Detect which cell encompasses the target text, then output its [X, Y] center coordinate. 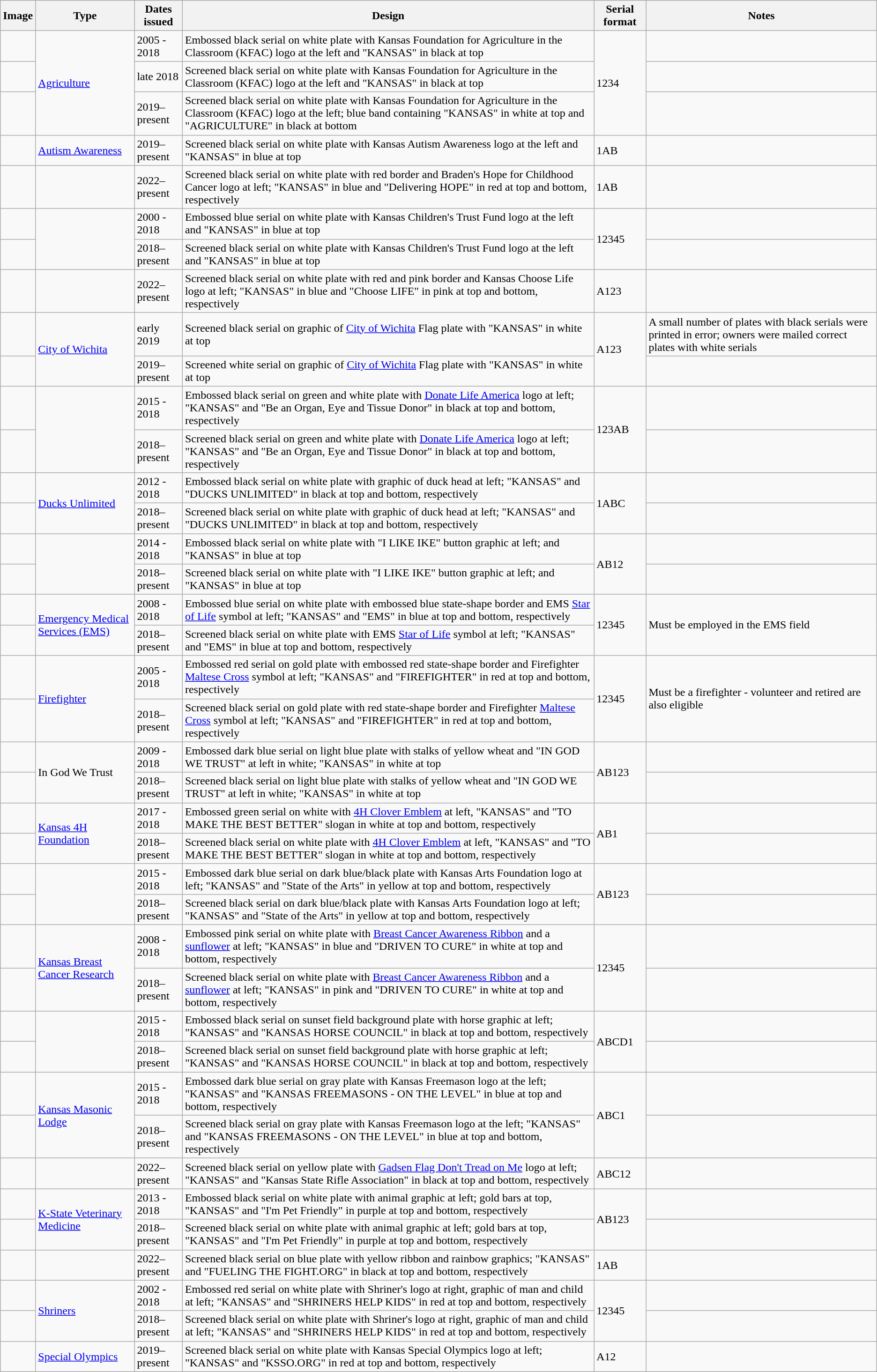
Serial format [620, 16]
Embossed black serial on white plate with Kansas Foundation for Agriculture in the Classroom (KFAC) logo at the left and "KANSAS" in black at top [388, 46]
City of Wichita [85, 350]
Embossed black serial on white plate with graphic of duck head at left; "KANSAS" and "DUCKS UNLIMITED" in black at top and bottom, respectively [388, 488]
Screened white serial on graphic of City of Wichita Flag plate with "KANSAS" in white at top [388, 371]
Emergency Medical Services (EMS) [85, 625]
Embossed blue serial on white plate with Kansas Children's Trust Fund logo at the left and "KANSAS" in blue at top [388, 224]
ABC1 [620, 1115]
ABC12 [620, 1173]
Screened black serial on white plate with Kansas Children's Trust Fund logo at the left and "KANSAS" in blue at top [388, 254]
Screened black serial on white plate with Kansas Special Olympics logo at left; "KANSAS" and "KSSO.ORG" in red at top and bottom, respectively [388, 1356]
Ducks Unlimited [85, 503]
AB1 [620, 833]
early 2019 [158, 334]
Firefighter [85, 699]
Type [85, 16]
Screened black serial on light blue plate with stalks of yellow wheat and "IN GOD WE TRUST" at left in white; "KANSAS" in white at top [388, 787]
Kansas 4H Foundation [85, 833]
2000 - 2018 [158, 224]
Kansas Masonic Lodge [85, 1115]
Screened black serial on white plate with "I LIKE IKE" button graphic at left; and "KANSAS" in blue at top [388, 579]
Shriners [85, 1311]
Embossed black serial on white plate with "I LIKE IKE" button graphic at left; and "KANSAS" in blue at top [388, 549]
Autism Awareness [85, 150]
Screened black serial on white plate with EMS Star of Life symbol at left; "KANSAS" and "EMS" in blue at top and bottom, respectively [388, 640]
2012 - 2018 [158, 488]
Screened black serial on white plate with Kansas Autism Awareness logo at the left and "KANSAS" in blue at top [388, 150]
A small number of plates with black serials were printed in error; owners were mailed correct plates with white serials [761, 334]
A12 [620, 1356]
Embossed dark blue serial on light blue plate with stalks of yellow wheat and "IN GOD WE TRUST" at left in white; "KANSAS" in white at top [388, 757]
Kansas Breast Cancer Research [85, 968]
Image [18, 16]
Special Olympics [85, 1356]
Screened black serial on white plate with graphic of duck head at left; "KANSAS" and "DUCKS UNLIMITED" in black at top and bottom, respectively [388, 518]
K-State Veterinary Medicine [85, 1219]
Dates issued [158, 16]
Notes [761, 16]
2014 - 2018 [158, 549]
In God We Trust [85, 772]
1ABC [620, 503]
Embossed green serial on white with 4H Clover Emblem at left, "KANSAS" and "TO MAKE THE BEST BETTER" slogan in white at top and bottom, respectively [388, 818]
Screened black serial on graphic of City of Wichita Flag plate with "KANSAS" in white at top [388, 334]
Must be a firefighter - volunteer and retired are also eligible [761, 699]
Must be employed in the EMS field [761, 625]
Screened black serial on white plate with Kansas Foundation for Agriculture in the Classroom (KFAC) logo at the left and "KANSAS" in black at top [388, 77]
2017 - 2018 [158, 818]
2002 - 2018 [158, 1295]
123AB [620, 429]
Agriculture [85, 83]
AB12 [620, 564]
1234 [620, 83]
late 2018 [158, 77]
2009 - 2018 [158, 757]
Design [388, 16]
2013 - 2018 [158, 1204]
ABCD1 [620, 1042]
